From the cell containing the given text, extract its center point as [x, y] coordinate. 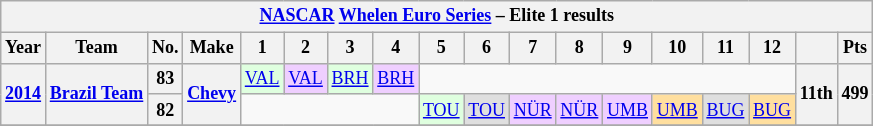
9 [628, 48]
11th [816, 94]
6 [486, 48]
Pts [855, 48]
499 [855, 94]
No. [166, 48]
1 [262, 48]
11 [726, 48]
8 [580, 48]
10 [677, 48]
12 [772, 48]
2 [306, 48]
2014 [24, 94]
Make [212, 48]
7 [532, 48]
5 [442, 48]
Brazil Team [96, 94]
4 [396, 48]
82 [166, 110]
Team [96, 48]
3 [350, 48]
Year [24, 48]
Chevy [212, 94]
NASCAR Whelen Euro Series – Elite 1 results [437, 16]
83 [166, 78]
